Pinpoint the cell where the given text exists, returning its (X, Y) midpoint coordinate. 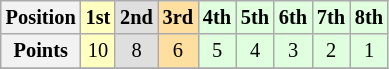
3 (293, 51)
Position (41, 17)
3rd (178, 17)
1 (369, 51)
8th (369, 17)
10 (98, 51)
5th (255, 17)
6 (178, 51)
2nd (136, 17)
4 (255, 51)
2 (331, 51)
7th (331, 17)
Points (41, 51)
5 (217, 51)
8 (136, 51)
4th (217, 17)
1st (98, 17)
6th (293, 17)
